Output the (x, y) coordinate of the center of the cell containing the given text.  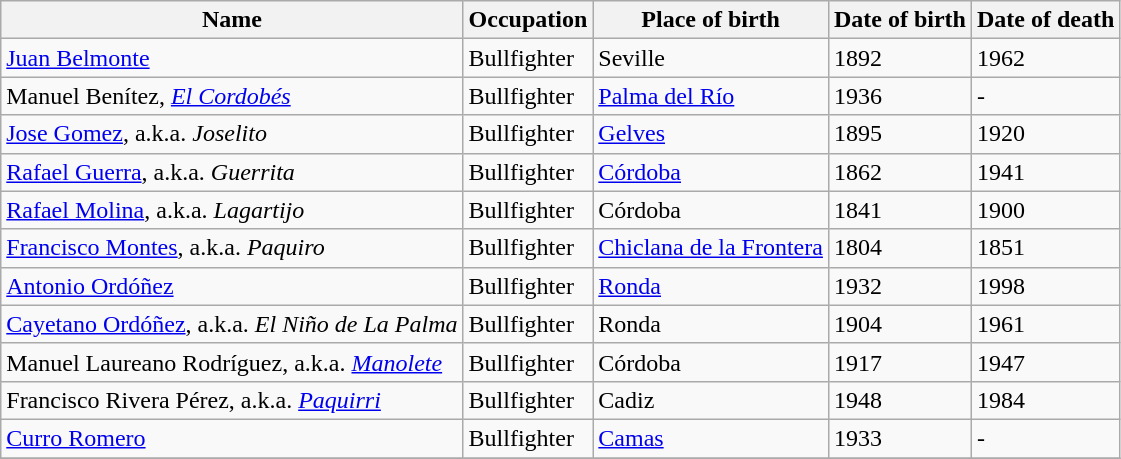
Manuel Laureano Rodríguez, a.k.a. Manolete (232, 362)
Seville (711, 58)
1851 (1045, 248)
Cadiz (711, 400)
Palma del Río (711, 96)
Manuel Benítez, El Cordobés (232, 96)
Jose Gomez, a.k.a. Joselito (232, 134)
Occupation (528, 20)
1920 (1045, 134)
1904 (900, 324)
Camas (711, 438)
1961 (1045, 324)
1998 (1045, 286)
1917 (900, 362)
1933 (900, 438)
1895 (900, 134)
1941 (1045, 172)
1984 (1045, 400)
Gelves (711, 134)
1900 (1045, 210)
Name (232, 20)
1841 (900, 210)
1936 (900, 96)
1948 (900, 400)
Cayetano Ordóñez, a.k.a. El Niño de La Palma (232, 324)
Juan Belmonte (232, 58)
1962 (1045, 58)
1892 (900, 58)
Place of birth (711, 20)
Rafael Molina, a.k.a. Lagartijo (232, 210)
1804 (900, 248)
1862 (900, 172)
Curro Romero (232, 438)
Date of death (1045, 20)
Francisco Rivera Pérez, a.k.a. Paquirri (232, 400)
Rafael Guerra, a.k.a. Guerrita (232, 172)
Francisco Montes, a.k.a. Paquiro (232, 248)
1947 (1045, 362)
Chiclana de la Frontera (711, 248)
1932 (900, 286)
Antonio Ordóñez (232, 286)
Date of birth (900, 20)
